Extract the [X, Y] coordinate from the center of the cell holding the provided text.  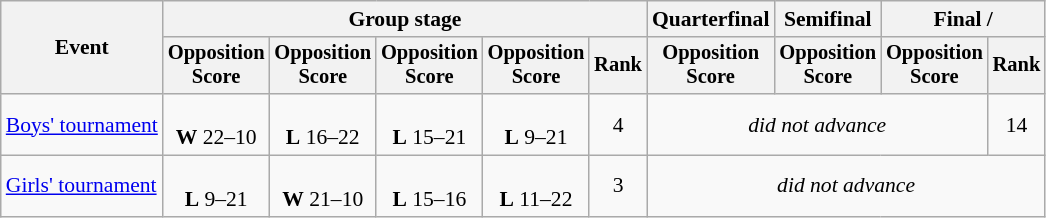
Group stage [405, 19]
Quarterfinal [711, 19]
L 15–21 [430, 124]
3 [618, 186]
L 16–22 [322, 124]
14 [1017, 124]
Semifinal [828, 19]
W 21–10 [322, 186]
Boys' tournament [82, 124]
4 [618, 124]
L 11–22 [536, 186]
Event [82, 48]
L 15–16 [430, 186]
Final / [963, 19]
W 22–10 [216, 124]
Girls' tournament [82, 186]
